For the text-containing cell, return its midpoint in (x, y) coordinate format. 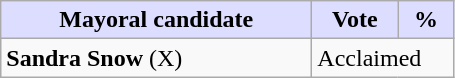
Vote (355, 20)
Acclaimed (383, 58)
% (426, 20)
Sandra Snow (X) (156, 58)
Mayoral candidate (156, 20)
